Return the [x, y] coordinate for the center point of the cell that contains the specified text.  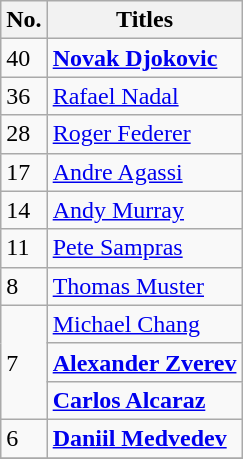
8 [24, 286]
Titles [144, 20]
6 [24, 438]
Rafael Nadal [144, 96]
Andre Agassi [144, 172]
36 [24, 96]
Novak Djokovic [144, 58]
Thomas Muster [144, 286]
Andy Murray [144, 210]
Pete Sampras [144, 248]
40 [24, 58]
Michael Chang [144, 324]
Roger Federer [144, 134]
Daniil Medvedev [144, 438]
28 [24, 134]
No. [24, 20]
Alexander Zverev [144, 362]
Carlos Alcaraz [144, 400]
14 [24, 210]
7 [24, 362]
11 [24, 248]
17 [24, 172]
